Locate the cell with the specified text and output its (X, Y) center coordinate. 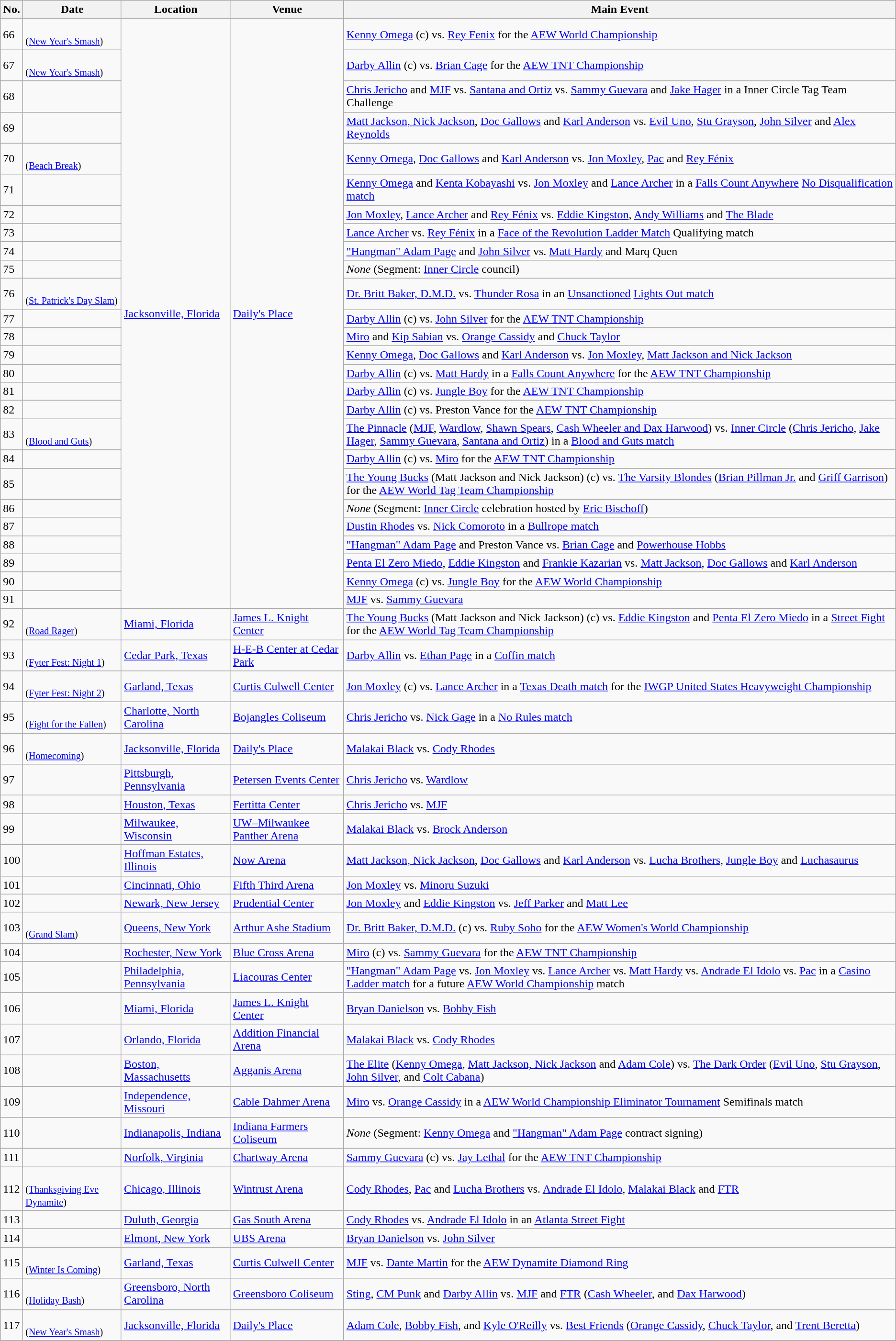
Jon Moxley and Eddie Kingston vs. Jeff Parker and Matt Lee (619, 903)
Indianapolis, Indiana (176, 1133)
67 (11, 65)
"Hangman" Adam Page and Preston Vance vs. Brian Cage and Powerhouse Hobbs (619, 545)
Main Event (619, 10)
Lance Archer vs. Rey Fénix in a Face of the Revolution Ladder Match Qualifying match (619, 233)
96 (11, 749)
Arthur Ashe Stadium (287, 928)
Charlotte, North Carolina (176, 718)
Wintrust Arena (287, 1189)
Kenny Omega, Doc Gallows and Karl Anderson vs. Jon Moxley, Pac and Rey Fénix (619, 159)
113 (11, 1220)
76 (11, 294)
Now Arena (287, 860)
Chicago, Illinois (176, 1189)
Milwaukee, Wisconsin (176, 829)
"Hangman" Adam Page and John Silver vs. Matt Hardy and Marq Quen (619, 251)
(Blood and Guts) (72, 435)
The Elite (Kenny Omega, Matt Jackson, Nick Jackson and Adam Cole) vs. The Dark Order (Evil Uno, Stu Grayson, John Silver, and Colt Cabana) (619, 1070)
88 (11, 545)
84 (11, 459)
Blue Cross Arena (287, 952)
(Fyter Fest: Night 2) (72, 686)
(Fyter Fest: Night 1) (72, 655)
89 (11, 563)
Cincinnati, Ohio (176, 885)
Cody Rhodes, Pac and Lucha Brothers vs. Andrade El Idolo, Malakai Black and FTR (619, 1189)
Darby Allin vs. Ethan Page in a Coffin match (619, 655)
Bryan Danielson vs. Bobby Fish (619, 1008)
No. (11, 10)
77 (11, 318)
101 (11, 885)
Sting, CM Punk and Darby Allin vs. MJF and FTR (Cash Wheeler, and Dax Harwood) (619, 1294)
87 (11, 526)
(St. Patrick's Day Slam) (72, 294)
Addition Financial Arena (287, 1039)
68 (11, 97)
Darby Allin (c) vs. Miro for the AEW TNT Championship (619, 459)
115 (11, 1263)
Date (72, 10)
90 (11, 581)
Dr. Britt Baker, D.M.D. (c) vs. Ruby Soho for the AEW Women's World Championship (619, 928)
Darby Allin (c) vs. Preston Vance for the AEW TNT Championship (619, 410)
Petersen Events Center (287, 780)
66 (11, 34)
(Holiday Bash) (72, 1294)
(Thanksgiving Eve Dynamite) (72, 1189)
Norfolk, Virginia (176, 1158)
Matt Jackson, Nick Jackson, Doc Gallows and Karl Anderson vs. Lucha Brothers, Jungle Boy and Luchasaurus (619, 860)
Darby Allin (c) vs. Brian Cage for the AEW TNT Championship (619, 65)
Pittsburgh, Pennsylvania (176, 780)
75 (11, 269)
99 (11, 829)
(Winter Is Coming) (72, 1263)
Darby Allin (c) vs. John Silver for the AEW TNT Championship (619, 318)
Gas South Arena (287, 1220)
Cable Dahmer Arena (287, 1102)
97 (11, 780)
93 (11, 655)
85 (11, 483)
86 (11, 508)
Newark, New Jersey (176, 903)
UBS Arena (287, 1238)
Agganis Arena (287, 1070)
92 (11, 624)
Kenny Omega, Doc Gallows and Karl Anderson vs. Jon Moxley, Matt Jackson and Nick Jackson (619, 355)
Miro vs. Orange Cassidy in a AEW World Championship Eliminator Tournament Semifinals match (619, 1102)
108 (11, 1070)
Matt Jackson, Nick Jackson, Doc Gallows and Karl Anderson vs. Evil Uno, Stu Grayson, John Silver and Alex Reynolds (619, 127)
Cedar Park, Texas (176, 655)
Chris Jericho and MJF vs. Santana and Ortiz vs. Sammy Guevara and Jake Hager in a Inner Circle Tag Team Challenge (619, 97)
112 (11, 1189)
(Fight for the Fallen) (72, 718)
Jon Moxley vs. Minoru Suzuki (619, 885)
98 (11, 805)
Penta El Zero Miedo, Eddie Kingston and Frankie Kazarian vs. Matt Jackson, Doc Gallows and Karl Anderson (619, 563)
83 (11, 435)
78 (11, 337)
Orlando, Florida (176, 1039)
None (Segment: Inner Circle council) (619, 269)
None (Segment: Kenny Omega and "Hangman" Adam Page contract signing) (619, 1133)
None (Segment: Inner Circle celebration hosted by Eric Bischoff) (619, 508)
107 (11, 1039)
106 (11, 1008)
MJF vs. Dante Martin for the AEW Dynamite Diamond Ring (619, 1263)
111 (11, 1158)
Greensboro Coliseum (287, 1294)
Prudential Center (287, 903)
71 (11, 190)
Chris Jericho vs. Wardlow (619, 780)
81 (11, 391)
Indiana Farmers Coliseum (287, 1133)
Kenny Omega (c) vs. Rey Fenix for the AEW World Championship (619, 34)
(Grand Slam) (72, 928)
Bojangles Coliseum (287, 718)
117 (11, 1325)
(Homecoming) (72, 749)
Darby Allin (c) vs. Jungle Boy for the AEW TNT Championship (619, 391)
Boston, Massachusetts (176, 1070)
Cody Rhodes vs. Andrade El Idolo in an Atlanta Street Fight (619, 1220)
Duluth, Georgia (176, 1220)
103 (11, 928)
Fertitta Center (287, 805)
Independence, Missouri (176, 1102)
Sammy Guevara (c) vs. Jay Lethal for the AEW TNT Championship (619, 1158)
Fifth Third Arena (287, 885)
Chartway Arena (287, 1158)
70 (11, 159)
73 (11, 233)
116 (11, 1294)
79 (11, 355)
Liacouras Center (287, 977)
Jon Moxley (c) vs. Lance Archer in a Texas Death match for the IWGP United States Heavyweight Championship (619, 686)
H-E-B Center at Cedar Park (287, 655)
Venue (287, 10)
94 (11, 686)
109 (11, 1102)
Greensboro, North Carolina (176, 1294)
Adam Cole, Bobby Fish, and Kyle O'Reilly vs. Best Friends (Orange Cassidy, Chuck Taylor, and Trent Beretta) (619, 1325)
Dr. Britt Baker, D.M.D. vs. Thunder Rosa in an Unsanctioned Lights Out match (619, 294)
72 (11, 214)
114 (11, 1238)
Location (176, 10)
105 (11, 977)
Darby Allin (c) vs. Matt Hardy in a Falls Count Anywhere for the AEW TNT Championship (619, 373)
91 (11, 599)
104 (11, 952)
Chris Jericho vs. Nick Gage in a No Rules match (619, 718)
100 (11, 860)
Kenny Omega and Kenta Kobayashi vs. Jon Moxley and Lance Archer in a Falls Count Anywhere No Disqualification match (619, 190)
Philadelphia, Pennsylvania (176, 977)
Malakai Black vs. Brock Anderson (619, 829)
Queens, New York (176, 928)
Kenny Omega (c) vs. Jungle Boy for the AEW World Championship (619, 581)
Hoffman Estates, Illinois (176, 860)
95 (11, 718)
Houston, Texas (176, 805)
Rochester, New York (176, 952)
UW–Milwaukee Panther Arena (287, 829)
102 (11, 903)
Miro (c) vs. Sammy Guevara for the AEW TNT Championship (619, 952)
74 (11, 251)
MJF vs. Sammy Guevara (619, 599)
Jon Moxley, Lance Archer and Rey Fénix vs. Eddie Kingston, Andy Williams and The Blade (619, 214)
69 (11, 127)
110 (11, 1133)
Bryan Danielson vs. John Silver (619, 1238)
Dustin Rhodes vs. Nick Comoroto in a Bullrope match (619, 526)
80 (11, 373)
82 (11, 410)
Chris Jericho vs. MJF (619, 805)
Elmont, New York (176, 1238)
Miro and Kip Sabian vs. Orange Cassidy and Chuck Taylor (619, 337)
(Beach Break) (72, 159)
(Road Rager) (72, 624)
